Pinpoint the cell where the given text exists, returning its (X, Y) midpoint coordinate. 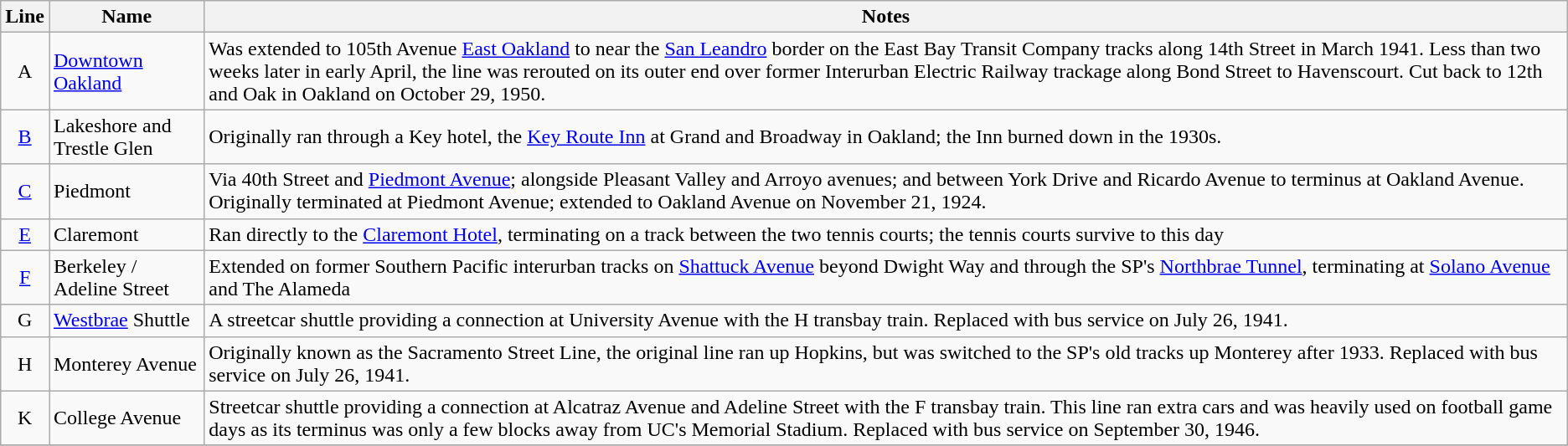
Monterey Avenue (126, 363)
Notes (886, 17)
College Avenue (126, 418)
K (25, 418)
Lakeshore and Trestle Glen (126, 137)
F (25, 278)
G (25, 320)
Berkeley / Adeline Street (126, 278)
Piedmont (126, 191)
Downtown Oakland (126, 71)
Originally ran through a Key hotel, the Key Route Inn at Grand and Broadway in Oakland; the Inn burned down in the 1930s. (886, 137)
A streetcar shuttle providing a connection at University Avenue with the H transbay train. Replaced with bus service on July 26, 1941. (886, 320)
E (25, 234)
Westbrae Shuttle (126, 320)
Name (126, 17)
A (25, 71)
Ran directly to the Claremont Hotel, terminating on a track between the two tennis courts; the tennis courts survive to this day (886, 234)
C (25, 191)
Line (25, 17)
H (25, 363)
Claremont (126, 234)
B (25, 137)
